For the text-containing cell, return its midpoint in (x, y) coordinate format. 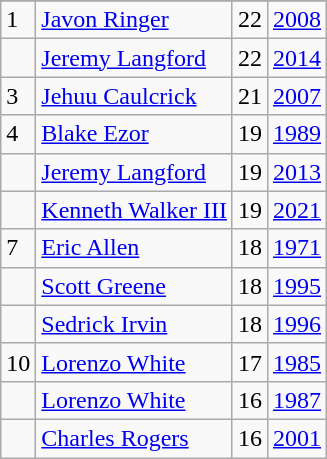
1 (18, 20)
1971 (296, 248)
2021 (296, 210)
10 (18, 362)
21 (250, 96)
Scott Greene (134, 286)
3 (18, 96)
Sedrick Irvin (134, 324)
Jehuu Caulcrick (134, 96)
2008 (296, 20)
2014 (296, 58)
17 (250, 362)
1995 (296, 286)
1987 (296, 400)
1985 (296, 362)
2001 (296, 438)
2013 (296, 172)
Charles Rogers (134, 438)
4 (18, 134)
Blake Ezor (134, 134)
1989 (296, 134)
Javon Ringer (134, 20)
7 (18, 248)
Kenneth Walker III (134, 210)
2007 (296, 96)
Eric Allen (134, 248)
1996 (296, 324)
